Provide the (X, Y) coordinate of the cell's center where the given text is located.  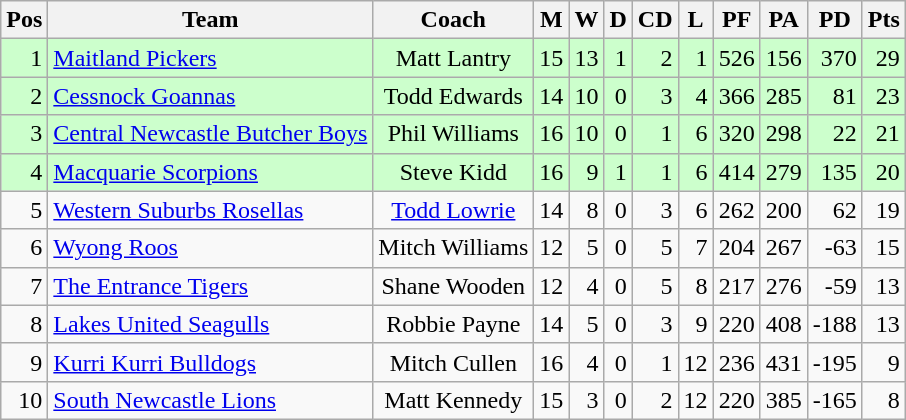
Pos (24, 20)
The Entrance Tigers (210, 286)
Central Newcastle Butcher Boys (210, 134)
19 (884, 210)
Mitch Cullen (454, 362)
Western Suburbs Rosellas (210, 210)
W (586, 20)
200 (784, 210)
Mitch Williams (454, 248)
262 (736, 210)
Pts (884, 20)
Todd Lowrie (454, 210)
Kurri Kurri Bulldogs (210, 362)
135 (834, 172)
Macquarie Scorpions (210, 172)
Wyong Roos (210, 248)
236 (736, 362)
M (552, 20)
Todd Edwards (454, 96)
Matt Lantry (454, 58)
23 (884, 96)
217 (736, 286)
-165 (834, 400)
L (696, 20)
29 (884, 58)
285 (784, 96)
Matt Kennedy (454, 400)
-195 (834, 362)
Shane Wooden (454, 286)
156 (784, 58)
320 (736, 134)
Steve Kidd (454, 172)
-59 (834, 286)
298 (784, 134)
-188 (834, 324)
Robbie Payne (454, 324)
21 (884, 134)
-63 (834, 248)
408 (784, 324)
D (618, 20)
204 (736, 248)
385 (784, 400)
Phil Williams (454, 134)
20 (884, 172)
276 (784, 286)
Team (210, 20)
PD (834, 20)
279 (784, 172)
PA (784, 20)
81 (834, 96)
PF (736, 20)
Coach (454, 20)
431 (784, 362)
414 (736, 172)
267 (784, 248)
CD (655, 20)
366 (736, 96)
22 (834, 134)
South Newcastle Lions (210, 400)
Maitland Pickers (210, 58)
62 (834, 210)
526 (736, 58)
Lakes United Seagulls (210, 324)
370 (834, 58)
Cessnock Goannas (210, 96)
